Scan for the cell matching the given text and deliver its [x, y] coordinate at center. 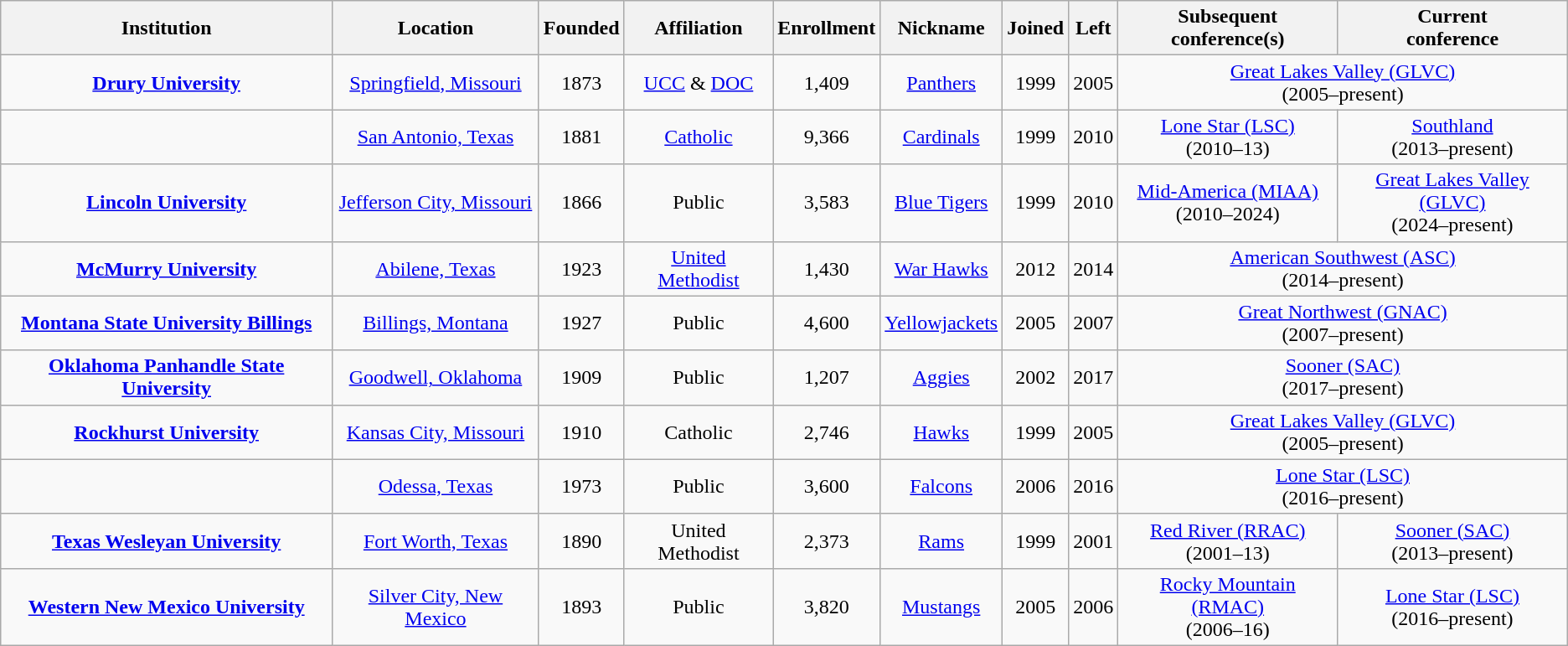
1866 [581, 203]
Drury University [167, 82]
Western New Mexico University [167, 607]
Cardinals [941, 137]
Subsequentconference(s) [1228, 28]
Founded [581, 28]
Nickname [941, 28]
3,583 [827, 203]
Yellowjackets [941, 323]
1893 [581, 607]
Billings, Montana [436, 323]
Abilene, Texas [436, 268]
Left [1094, 28]
1910 [581, 432]
Red River (RRAC)(2001–13) [1228, 541]
Hawks [941, 432]
1,207 [827, 377]
Odessa, Texas [436, 486]
War Hawks [941, 268]
1890 [581, 541]
1973 [581, 486]
Southland(2013–present) [1452, 137]
Lone Star (LSC)(2010–13) [1228, 137]
Rockhurst University [167, 432]
Kansas City, Missouri [436, 432]
Fort Worth, Texas [436, 541]
Location [436, 28]
Currentconference [1452, 28]
Goodwell, Oklahoma [436, 377]
San Antonio, Texas [436, 137]
3,600 [827, 486]
1,409 [827, 82]
Great Lakes Valley (GLVC)(2024–present) [1452, 203]
American Southwest (ASC)(2014–present) [1343, 268]
Rams [941, 541]
Rocky Mountain (RMAC)(2006–16) [1228, 607]
Lincoln University [167, 203]
Sooner (SAC)(2013–present) [1452, 541]
Great Northwest (GNAC)(2007–present) [1343, 323]
Affiliation [699, 28]
2001 [1094, 541]
Jefferson City, Missouri [436, 203]
1873 [581, 82]
1927 [581, 323]
Mustangs [941, 607]
1909 [581, 377]
Falcons [941, 486]
2,746 [827, 432]
Institution [167, 28]
9,366 [827, 137]
Springfield, Missouri [436, 82]
Oklahoma Panhandle State University [167, 377]
Joined [1035, 28]
1881 [581, 137]
1923 [581, 268]
Blue Tigers [941, 203]
2002 [1035, 377]
Enrollment [827, 28]
UCC & DOC [699, 82]
2016 [1094, 486]
Mid-America (MIAA)(2010–2024) [1228, 203]
Montana State University Billings [167, 323]
2012 [1035, 268]
1,430 [827, 268]
2007 [1094, 323]
Texas Wesleyan University [167, 541]
Sooner (SAC)(2017–present) [1343, 377]
Silver City, New Mexico [436, 607]
McMurry University [167, 268]
2014 [1094, 268]
2017 [1094, 377]
Panthers [941, 82]
Aggies [941, 377]
3,820 [827, 607]
2,373 [827, 541]
4,600 [827, 323]
